Identify which cell holds the provided text, then report its (x, y) central coordinate. 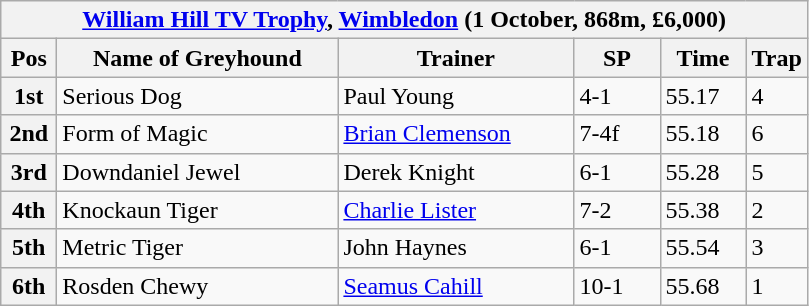
55.28 (703, 172)
2 (776, 210)
6th (29, 286)
55.38 (703, 210)
Trainer (456, 58)
1 (776, 286)
3 (776, 248)
Brian Clemenson (456, 134)
4-1 (617, 96)
Trap (776, 58)
Seamus Cahill (456, 286)
3rd (29, 172)
Serious Dog (198, 96)
4th (29, 210)
4 (776, 96)
Metric Tiger (198, 248)
Paul Young (456, 96)
1st (29, 96)
Knockaun Tiger (198, 210)
55.54 (703, 248)
Form of Magic (198, 134)
55.17 (703, 96)
Pos (29, 58)
6 (776, 134)
2nd (29, 134)
7-4f (617, 134)
5 (776, 172)
Derek Knight (456, 172)
Downdaniel Jewel (198, 172)
Charlie Lister (456, 210)
SP (617, 58)
55.68 (703, 286)
Name of Greyhound (198, 58)
Time (703, 58)
John Haynes (456, 248)
Rosden Chewy (198, 286)
55.18 (703, 134)
7-2 (617, 210)
5th (29, 248)
10-1 (617, 286)
William Hill TV Trophy, Wimbledon (1 October, 868m, £6,000) (404, 20)
